Return the (x, y) coordinate for the center point of the cell that contains the specified text.  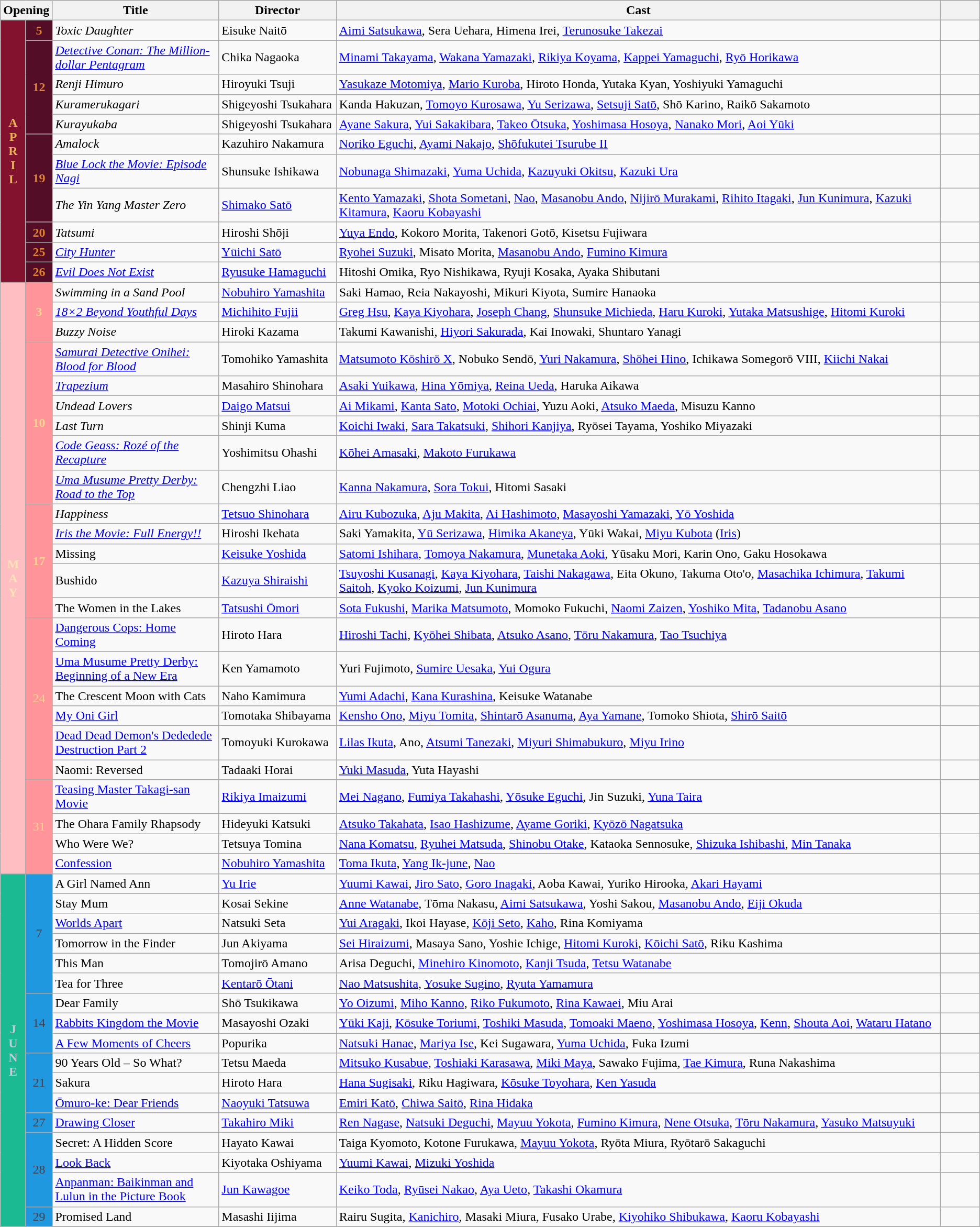
Yuri Fujimoto, Sumire Uesaka, Yui Ogura (638, 668)
Masahiro Shinohara (277, 386)
Toma Ikuta, Yang Ik-june, Nao (638, 864)
Evil Does Not Exist (136, 272)
Title (136, 10)
Kensho Ono, Miyu Tomita, Shintarō Asanuma, Aya Yamane, Tomoko Shiota, Shirō Saitō (638, 716)
26 (39, 272)
Hayato Kawai (277, 1143)
Uma Musume Pretty Derby: Road to the Top (136, 487)
Hana Sugisaki, Riku Hagiwara, Kōsuke Toyohara, Ken Yasuda (638, 1083)
Ōmuro-ke: Dear Friends (136, 1103)
Tomorrow in the Finder (136, 943)
Hiroyuki Tsuji (277, 84)
Kōhei Amasaki, Makoto Furukawa (638, 452)
Hiroshi Tachi, Kyōhei Shibata, Atsuko Asano, Tōru Nakamura, Tao Tsuchiya (638, 635)
Yūki Kaji, Kōsuke Toriumi, Toshiki Masuda, Tomoaki Maeno, Yoshimasa Hosoya, Kenn, Shouta Aoi, Wataru Hatano (638, 1023)
Emiri Katō, Chiwa Saitō, Rina Hidaka (638, 1103)
Promised Land (136, 1217)
Happiness (136, 514)
Tadaaki Horai (277, 770)
City Hunter (136, 252)
Keiko Toda, Ryūsei Nakao, Aya Ueto, Takashi Okamura (638, 1190)
Kurayukaba (136, 124)
The Women in the Lakes (136, 607)
Who Were We? (136, 844)
Kanda Hakuzan, Tomoyo Kurosawa, Yu Serizawa, Setsuji Satō, Shō Karino, Raikō Sakamoto (638, 104)
Arisa Deguchi, Minehiro Kinomoto, Kanji Tsuda, Tetsu Watanabe (638, 963)
Amalock (136, 144)
The Crescent Moon with Cats (136, 696)
Undead Lovers (136, 406)
APRIL (14, 151)
Rabbits Kingdom the Movie (136, 1023)
Matsumoto Kōshirō X, Nobuko Sendō, Yuri Nakamura, Shōhei Hino, Ichikawa Somegorō VIII, Kiichi Nakai (638, 359)
Tea for Three (136, 983)
Hiroshi Ikehata (277, 534)
Popurika (277, 1043)
Dangerous Cops: Home Coming (136, 635)
A Girl Named Ann (136, 883)
Kazuya Shiraishi (277, 580)
Tetsuo Shinohara (277, 514)
Yuya Endo, Kokoro Morita, Takenori Gotō, Kisetsu Fujiwara (638, 232)
19 (39, 178)
Satomi Ishihara, Tomoya Nakamura, Munetaka Aoki, Yūsaku Mori, Karin Ono, Gaku Hosokawa (638, 554)
Naho Kamimura (277, 696)
Mitsuko Kusabue, Toshiaki Karasawa, Miki Maya, Sawako Fujima, Tae Kimura, Runa Nakashima (638, 1063)
Rikiya Imaizumi (277, 797)
The Ohara Family Rhapsody (136, 824)
Yuki Masuda, Yuta Hayashi (638, 770)
Natsuki Hanae, Mariya Ise, Kei Sugawara, Yuma Uchida, Fuka Izumi (638, 1043)
Yoshimitsu Ohashi (277, 452)
Missing (136, 554)
Airu Kubozuka, Aju Makita, Ai Hashimoto, Masayoshi Yamazaki, Yō Yoshida (638, 514)
Daigo Matsui (277, 406)
Yūichi Satō (277, 252)
Yo Oizumi, Miho Kanno, Riko Fukumoto, Rina Kawaei, Miu Arai (638, 1003)
Secret: A Hidden Score (136, 1143)
17 (39, 560)
Uma Musume Pretty Derby: Beginning of a New Era (136, 668)
Shunsuke Ishikawa (277, 171)
Naoyuki Tatsuwa (277, 1103)
Hitoshi Omika, Ryo Nishikawa, Ryuji Kosaka, Ayaka Shibutani (638, 272)
This Man (136, 963)
Anpanman: Baikinman and Lulun in the Picture Book (136, 1190)
14 (39, 1023)
Director (277, 10)
Kanna Nakamura, Sora Tokui, Hitomi Sasaki (638, 487)
A Few Moments of Cheers (136, 1043)
Toxic Daughter (136, 30)
Ryohei Suzuki, Misato Morita, Masanobu Ando, Fumino Kimura (638, 252)
Lilas Ikuta, Ano, Atsumi Tanezaki, Miyuri Shimabukuro, Miyu Irino (638, 743)
Nao Matsushita, Yosuke Sugino, Ryuta Yamamura (638, 983)
21 (39, 1083)
Hideyuki Katsuki (277, 824)
Takumi Kawanishi, Hiyori Sakurada, Kai Inowaki, Shuntaro Yanagi (638, 332)
Sota Fukushi, Marika Matsumoto, Momoko Fukuchi, Naomi Zaizen, Yoshiko Mita, Tadanobu Asano (638, 607)
Ryusuke Hamaguchi (277, 272)
Detective Conan: The Million-dollar Pentagram (136, 58)
Stay Mum (136, 903)
Look Back (136, 1163)
Michihito Fujii (277, 312)
Buzzy Noise (136, 332)
Renji Himuro (136, 84)
12 (39, 87)
Kiyotaka Oshiyama (277, 1163)
Nobunaga Shimazaki, Yuma Uchida, Kazuyuki Okitsu, Kazuki Ura (638, 171)
Yu Irie (277, 883)
Samurai Detective Onihei: Blood for Blood (136, 359)
Masashi Iijima (277, 1217)
Tatsumi (136, 232)
Ken Yamamoto (277, 668)
10 (39, 423)
Shinji Kuma (277, 426)
Noriko Eguchi, Ayami Nakajo, Shōfukutei Tsurube II (638, 144)
27 (39, 1123)
90 Years Old – So What? (136, 1063)
20 (39, 232)
Masayoshi Ozaki (277, 1023)
My Oni Girl (136, 716)
Greg Hsu, Kaya Kiyohara, Joseph Chang, Shunsuke Michieda, Haru Kuroki, Yutaka Matsushige, Hitomi Kuroki (638, 312)
Rairu Sugita, Kanichiro, Masaki Miura, Fusako Urabe, Kiyohiko Shibukawa, Kaoru Kobayashi (638, 1217)
Chengzhi Liao (277, 487)
Kento Yamazaki, Shota Sometani, Nao, Masanobu Ando, Nijirō Murakami, Rihito Itagaki, Jun Kunimura, Kazuki Kitamura, Kaoru Kobayashi (638, 205)
Ayane Sakura, Yui Sakakibara, Takeo Ōtsuka, Yoshimasa Hosoya, Nanako Mori, Aoi Yūki (638, 124)
18×2 Beyond Youthful Days (136, 312)
JUNE (14, 1050)
Ai Mikami, Kanta Sato, Motoki Ochiai, Yuzu Aoki, Atsuko Maeda, Misuzu Kanno (638, 406)
Ren Nagase, Natsuki Deguchi, Mayuu Yokota, Fumino Kimura, Nene Otsuka, Tōru Nakamura, Yasuko Matsuyuki (638, 1123)
25 (39, 252)
Yuumi Kawai, Jiro Sato, Goro Inagaki, Aoba Kawai, Yuriko Hirooka, Akari Hayami (638, 883)
Shō Tsukikawa (277, 1003)
Tomotaka Shibayama (277, 716)
Drawing Closer (136, 1123)
Tomohiko Yamashita (277, 359)
Koichi Iwaki, Sara Takatsuki, Shihori Kanjiya, Ryōsei Tayama, Yoshiko Miyazaki (638, 426)
Eisuke Naitō (277, 30)
Anne Watanabe, Tōma Nakasu, Aimi Satsukawa, Yoshi Sakou, Masanobu Ando, Eiji Okuda (638, 903)
MAY (14, 578)
Swimming in a Sand Pool (136, 292)
Kuramerukagari (136, 104)
Dear Family (136, 1003)
Jun Akiyama (277, 943)
Sakura (136, 1083)
29 (39, 1217)
Aimi Satsukawa, Sera Uehara, Himena Irei, Terunosuke Takezai (638, 30)
Keisuke Yoshida (277, 554)
Tetsuya Tomina (277, 844)
Minami Takayama, Wakana Yamazaki, Rikiya Koyama, Kappei Yamaguchi, Ryō Horikawa (638, 58)
Saki Yamakita, Yū Serizawa, Himika Akaneya, Yūki Wakai, Miyu Kubota (Iris) (638, 534)
Tsuyoshi Kusanagi, Kaya Kiyohara, Taishi Nakagawa, Eita Okuno, Takuma Oto'o, Masachika Ichimura, Takumi Saitoh, Kyoko Koizumi, Jun Kunimura (638, 580)
Yasukaze Motomiya, Mario Kuroba, Hiroto Honda, Yutaka Kyan, Yoshiyuki Yamaguchi (638, 84)
Code Geass: Rozé of the Recapture (136, 452)
Last Turn (136, 426)
Hiroki Kazama (277, 332)
Sei Hiraizumi, Masaya Sano, Yoshie Ichige, Hitomi Kuroki, Kōichi Satō, Riku Kashima (638, 943)
Dead Dead Demon's Dededede Destruction Part 2 (136, 743)
Trapezium (136, 386)
Worlds Apart (136, 923)
Tetsu Maeda (277, 1063)
Mei Nagano, Fumiya Takahashi, Yōsuke Eguchi, Jin Suzuki, Yuna Taira (638, 797)
Cast (638, 10)
Tomojirō Amano (277, 963)
Teasing Master Takagi-san Movie (136, 797)
Yumi Adachi, Kana Kurashina, Keisuke Watanabe (638, 696)
28 (39, 1170)
Kosai Sekine (277, 903)
Taiga Kyomoto, Kotone Furukawa, Mayuu Yokota, Ryōta Miura, Ryōtarō Sakaguchi (638, 1143)
Naomi: Reversed (136, 770)
The Yin Yang Master Zero (136, 205)
5 (39, 30)
3 (39, 312)
31 (39, 826)
Kentarō Ōtani (277, 983)
Tatsushi Ōmori (277, 607)
Jun Kawagoe (277, 1190)
Shimako Satō (277, 205)
Hiroshi Shōji (277, 232)
Blue Lock the Movie: Episode Nagi (136, 171)
Yuumi Kawai, Mizuki Yoshida (638, 1163)
7 (39, 933)
Iris the Movie: Full Energy!! (136, 534)
Yui Aragaki, Ikoi Hayase, Kōji Seto, Kaho, Rina Komiyama (638, 923)
Tomoyuki Kurokawa (277, 743)
Opening (26, 10)
Atsuko Takahata, Isao Hashizume, Ayame Goriki, Kyōzō Nagatsuka (638, 824)
Nana Komatsu, Ryuhei Matsuda, Shinobu Otake, Kataoka Sennosuke, Shizuka Ishibashi, Min Tanaka (638, 844)
Takahiro Miki (277, 1123)
Bushido (136, 580)
Chika Nagaoka (277, 58)
Confession (136, 864)
Kazuhiro Nakamura (277, 144)
Natsuki Seta (277, 923)
24 (39, 699)
Saki Hamao, Reia Nakayoshi, Mikuri Kiyota, Sumire Hanaoka (638, 292)
Asaki Yuikawa, Hina Yōmiya, Reina Ueda, Haruka Aikawa (638, 386)
